Extract the [X, Y] coordinate from the center of the cell holding the provided text.  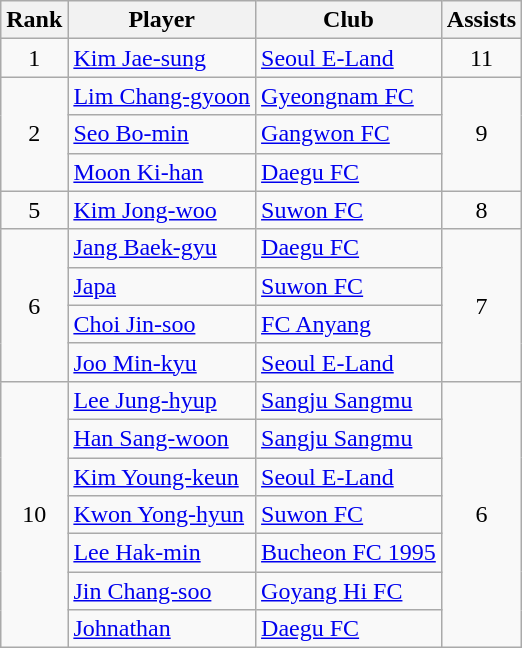
Gyeongnam FC [349, 96]
Bucheon FC 1995 [349, 553]
5 [34, 210]
Joo Min-kyu [162, 362]
FC Anyang [349, 324]
Kim Jong-woo [162, 210]
1 [34, 58]
Jin Chang-soo [162, 591]
Club [349, 20]
11 [481, 58]
Japa [162, 286]
2 [34, 134]
8 [481, 210]
Jang Baek-gyu [162, 248]
Player [162, 20]
Lee Jung-hyup [162, 400]
Gangwon FC [349, 134]
Kwon Yong-hyun [162, 515]
9 [481, 134]
Assists [481, 20]
Kim Young-keun [162, 477]
Choi Jin-soo [162, 324]
Han Sang-woon [162, 438]
7 [481, 305]
Rank [34, 20]
Lim Chang-gyoon [162, 96]
Johnathan [162, 629]
10 [34, 514]
Lee Hak-min [162, 553]
Goyang Hi FC [349, 591]
Kim Jae-sung [162, 58]
Moon Ki-han [162, 172]
Seo Bo-min [162, 134]
